Find where the given text appears and provide that cell's center as (x, y) coordinate. 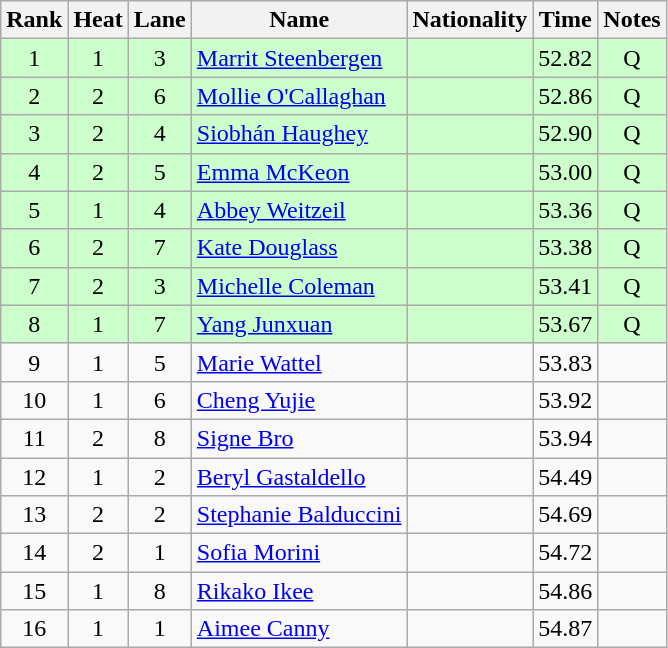
Rikako Ikee (299, 591)
Beryl Gastaldello (299, 477)
54.72 (566, 553)
14 (34, 553)
Cheng Yujie (299, 400)
Rank (34, 20)
54.69 (566, 515)
54.86 (566, 591)
12 (34, 477)
53.83 (566, 362)
53.36 (566, 210)
Abbey Weitzeil (299, 210)
Siobhán Haughey (299, 134)
Kate Douglass (299, 248)
Aimee Canny (299, 629)
52.86 (566, 96)
53.41 (566, 286)
52.90 (566, 134)
Sofia Morini (299, 553)
53.38 (566, 248)
53.00 (566, 172)
10 (34, 400)
Signe Bro (299, 438)
Notes (632, 20)
Marrit Steenbergen (299, 58)
53.67 (566, 324)
13 (34, 515)
53.94 (566, 438)
11 (34, 438)
52.82 (566, 58)
Lane (160, 20)
Marie Wattel (299, 362)
16 (34, 629)
Name (299, 20)
Yang Junxuan (299, 324)
Time (566, 20)
9 (34, 362)
54.49 (566, 477)
Emma McKeon (299, 172)
Heat (98, 20)
Nationality (470, 20)
53.92 (566, 400)
Stephanie Balduccini (299, 515)
15 (34, 591)
Michelle Coleman (299, 286)
Mollie O'Callaghan (299, 96)
54.87 (566, 629)
